Determine the (X, Y) coordinate at the center of the cell enclosing the given text.  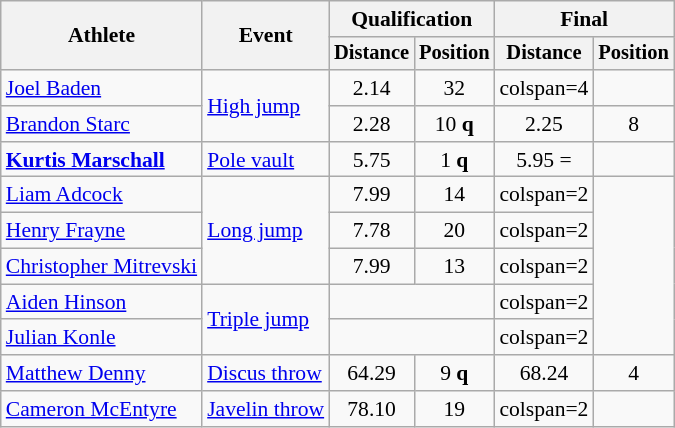
5.95 = (544, 160)
32 (454, 88)
Henry Frayne (102, 231)
8 (633, 124)
2.25 (544, 124)
Liam Adcock (102, 195)
7.78 (372, 231)
Qualification (412, 19)
2.14 (372, 88)
Final (584, 19)
20 (454, 231)
14 (454, 195)
13 (454, 267)
Brandon Starc (102, 124)
Discus throw (266, 373)
Pole vault (266, 160)
Christopher Mitrevski (102, 267)
Triple jump (266, 320)
colspan=4 (544, 88)
2.28 (372, 124)
Kurtis Marschall (102, 160)
Joel Baden (102, 88)
9 q (454, 373)
78.10 (372, 409)
High jump (266, 106)
Long jump (266, 230)
5.75 (372, 160)
64.29 (372, 373)
Aiden Hinson (102, 302)
68.24 (544, 373)
19 (454, 409)
10 q (454, 124)
Javelin throw (266, 409)
Julian Konle (102, 338)
Athlete (102, 36)
Event (266, 36)
Matthew Denny (102, 373)
Cameron McEntyre (102, 409)
4 (633, 373)
1 q (454, 160)
